Detect which cell encompasses the target text, then output its (X, Y) center coordinate. 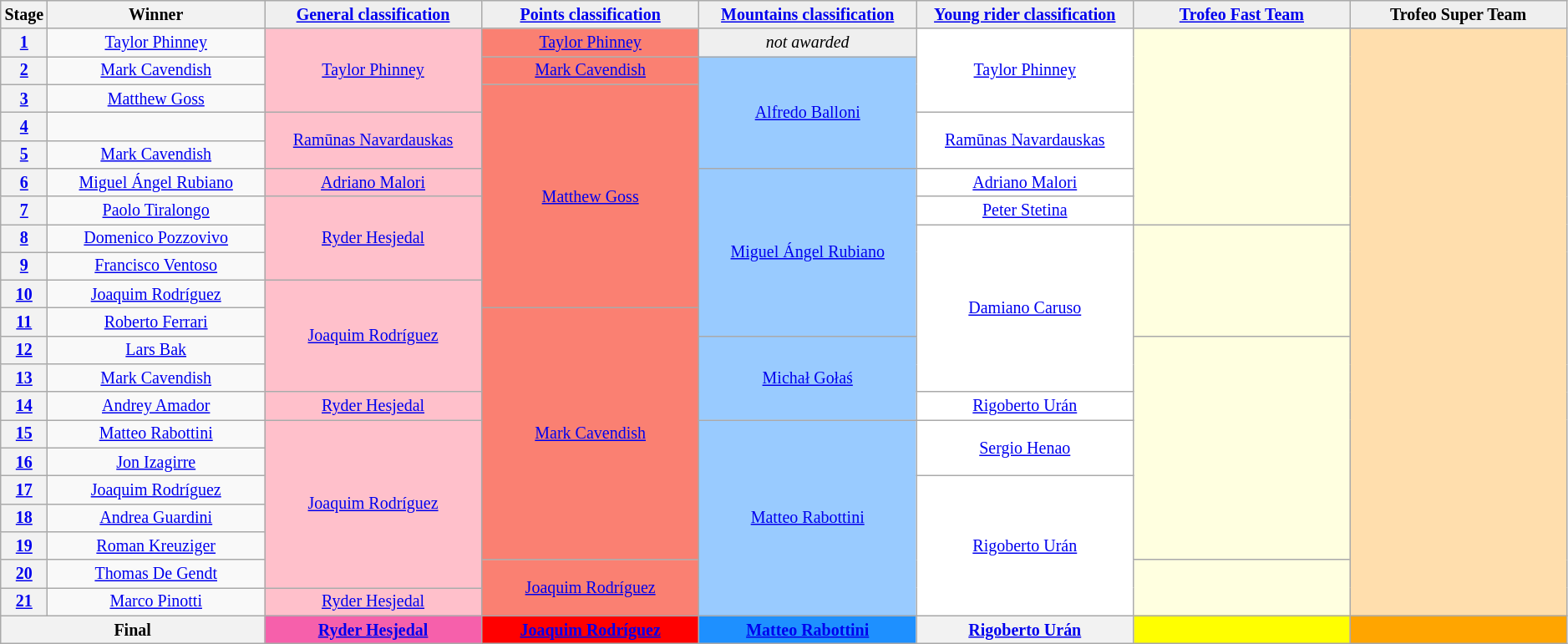
14 (24, 406)
17 (24, 489)
20 (24, 573)
General classification (373, 15)
Sergio Henao (1025, 448)
Michał Gołaś (808, 378)
9 (24, 266)
Trofeo Fast Team (1241, 15)
13 (24, 378)
Points classification (591, 15)
Roberto Ferrari (156, 322)
2 (24, 70)
15 (24, 434)
4 (24, 127)
19 (24, 546)
Alfredo Balloni (808, 113)
18 (24, 518)
10 (24, 294)
Mountains classification (808, 15)
12 (24, 351)
Peter Stetina (1025, 210)
Andrea Guardini (156, 518)
Damiano Caruso (1025, 309)
3 (24, 99)
21 (24, 601)
Andrey Amador (156, 406)
1 (24, 43)
Final (133, 630)
Thomas De Gendt (156, 573)
Domenico Pozzovivo (156, 239)
Marco Pinotti (156, 601)
8 (24, 239)
Winner (156, 15)
Jon Izagirre (156, 463)
Trofeo Super Team (1459, 15)
Lars Bak (156, 351)
7 (24, 210)
5 (24, 154)
Paolo Tiralongo (156, 210)
not awarded (808, 43)
Young rider classification (1025, 15)
11 (24, 322)
Roman Kreuziger (156, 546)
Stage (24, 15)
6 (24, 182)
Francisco Ventoso (156, 266)
16 (24, 463)
